Pinpoint the cell where the given text exists, returning its (x, y) midpoint coordinate. 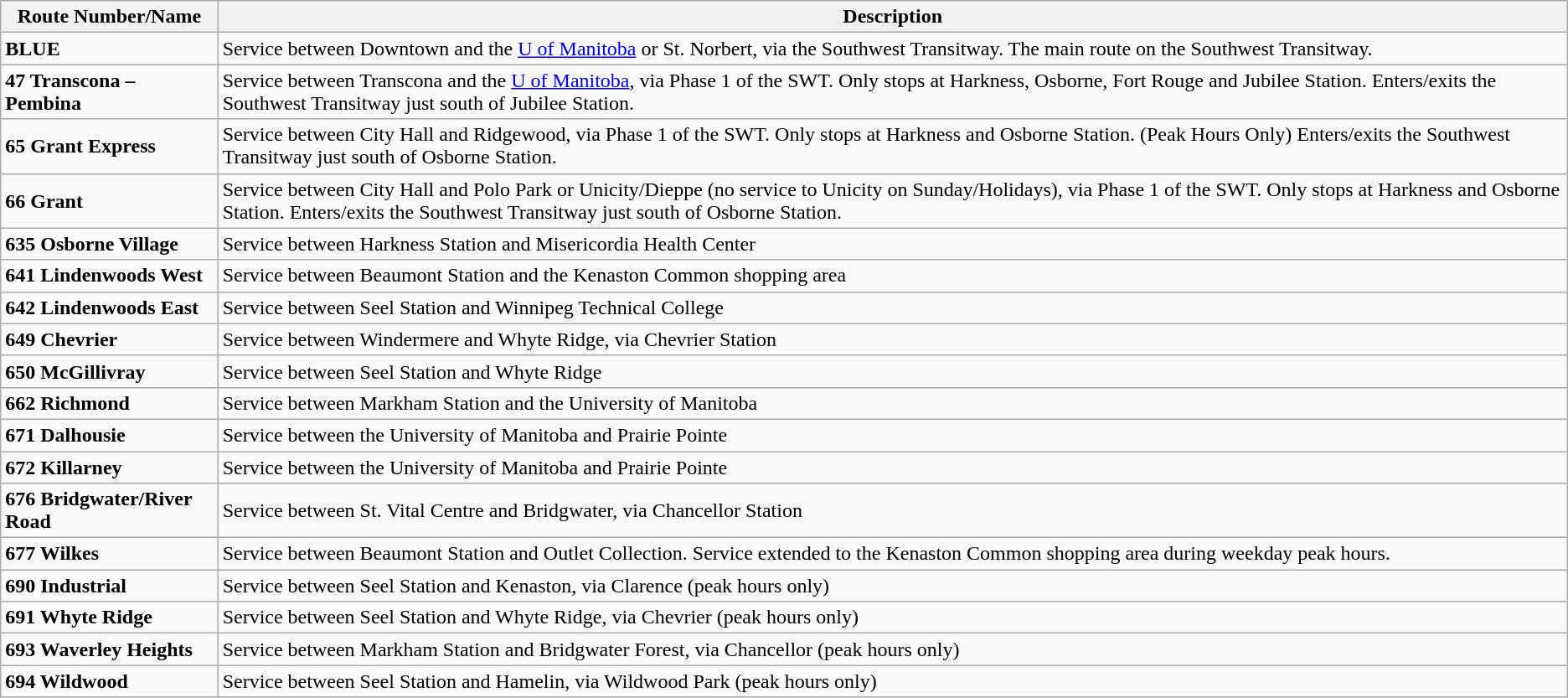
690 Industrial (109, 586)
47 Transcona – Pembina (109, 92)
BLUE (109, 49)
Service between Harkness Station and Misericordia Health Center (893, 244)
642 Lindenwoods East (109, 308)
649 Chevrier (109, 339)
Service between St. Vital Centre and Bridgwater, via Chancellor Station (893, 511)
671 Dalhousie (109, 435)
691 Whyte Ridge (109, 618)
641 Lindenwoods West (109, 276)
Route Number/Name (109, 17)
Service between Markham Station and Bridgwater Forest, via Chancellor (peak hours only) (893, 649)
Description (893, 17)
Service between Seel Station and Winnipeg Technical College (893, 308)
650 McGillivray (109, 371)
Service between Seel Station and Hamelin, via Wildwood Park (peak hours only) (893, 681)
Service between Downtown and the U of Manitoba or St. Norbert, via the Southwest Transitway. The main route on the Southwest Transitway. (893, 49)
66 Grant (109, 201)
694 Wildwood (109, 681)
Service between Markham Station and the University of Manitoba (893, 403)
693 Waverley Heights (109, 649)
Service between Seel Station and Whyte Ridge, via Chevrier (peak hours only) (893, 618)
677 Wilkes (109, 554)
635 Osborne Village (109, 244)
Service between Beaumont Station and Outlet Collection. Service extended to the Kenaston Common shopping area during weekday peak hours. (893, 554)
662 Richmond (109, 403)
Service between Seel Station and Whyte Ridge (893, 371)
672 Killarney (109, 467)
Service between Seel Station and Kenaston, via Clarence (peak hours only) (893, 586)
Service between Windermere and Whyte Ridge, via Chevrier Station (893, 339)
676 Bridgwater/River Road (109, 511)
Service between Beaumont Station and the Kenaston Common shopping area (893, 276)
65 Grant Express (109, 146)
